From the cell containing the given text, extract its center point as (X, Y) coordinate. 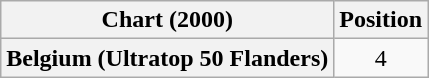
Chart (2000) (168, 20)
Position (381, 20)
4 (381, 58)
Belgium (Ultratop 50 Flanders) (168, 58)
